Locate the cell with the specified text and output its [X, Y] center coordinate. 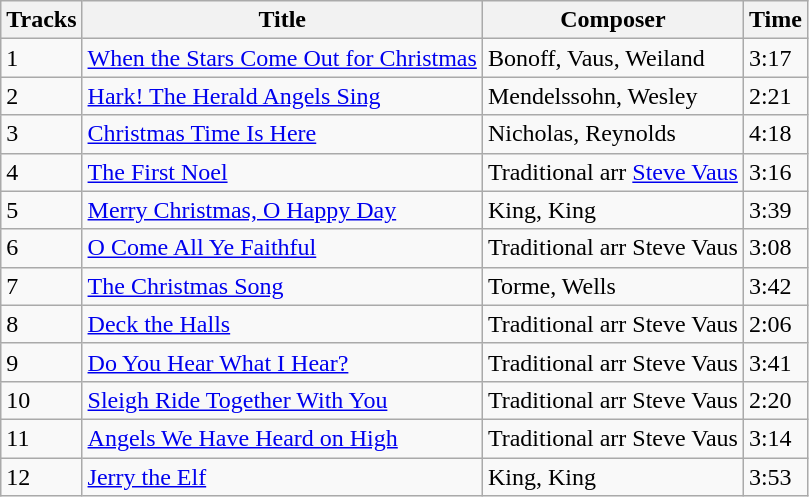
2:21 [775, 96]
O Come All Ye Faithful [282, 248]
2:20 [775, 400]
Sleigh Ride Together With You [282, 400]
3:16 [775, 172]
1 [42, 58]
10 [42, 400]
Jerry the Elf [282, 477]
5 [42, 210]
2:06 [775, 324]
2 [42, 96]
Nicholas, Reynolds [612, 134]
3:14 [775, 438]
3:42 [775, 286]
4:18 [775, 134]
12 [42, 477]
Merry Christmas, O Happy Day [282, 210]
3:17 [775, 58]
Do You Hear What I Hear? [282, 362]
Bonoff, Vaus, Weiland [612, 58]
Angels We Have Heard on High [282, 438]
8 [42, 324]
7 [42, 286]
Tracks [42, 20]
The Christmas Song [282, 286]
Christmas Time Is Here [282, 134]
11 [42, 438]
Composer [612, 20]
9 [42, 362]
3:39 [775, 210]
4 [42, 172]
The First Noel [282, 172]
Mendelssohn, Wesley [612, 96]
3 [42, 134]
Title [282, 20]
Hark! The Herald Angels Sing [282, 96]
3:08 [775, 248]
Time [775, 20]
When the Stars Come Out for Christmas [282, 58]
6 [42, 248]
3:41 [775, 362]
Torme, Wells [612, 286]
Deck the Halls [282, 324]
3:53 [775, 477]
